Return the (x, y) coordinate for the center point of the cell that contains the specified text.  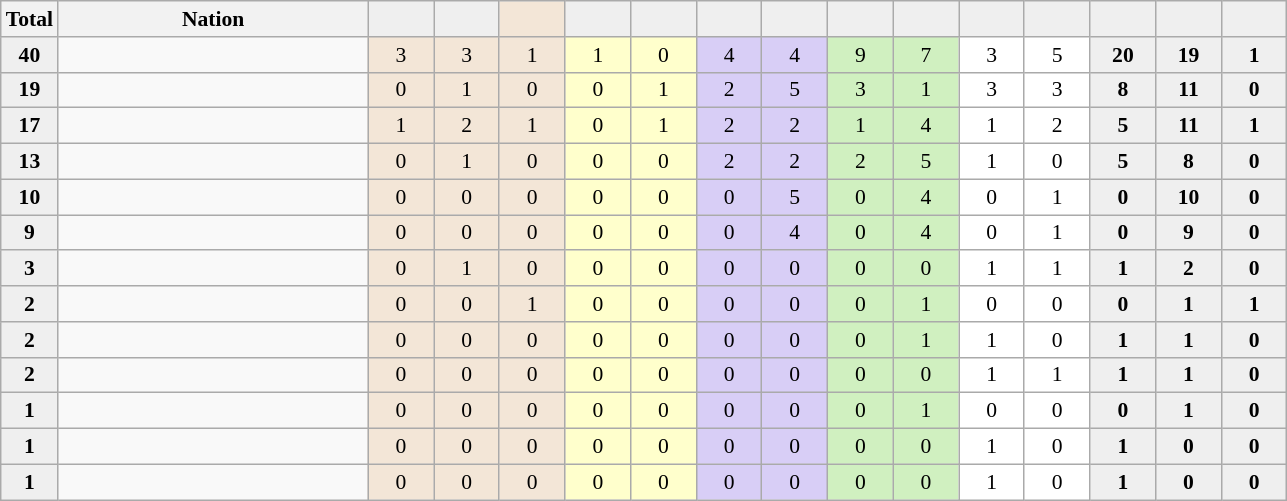
Total (30, 19)
40 (30, 55)
7 (926, 55)
Nation (213, 19)
17 (30, 126)
20 (1123, 55)
13 (30, 162)
